Determine the [x, y] coordinate at the center of the cell enclosing the given text.  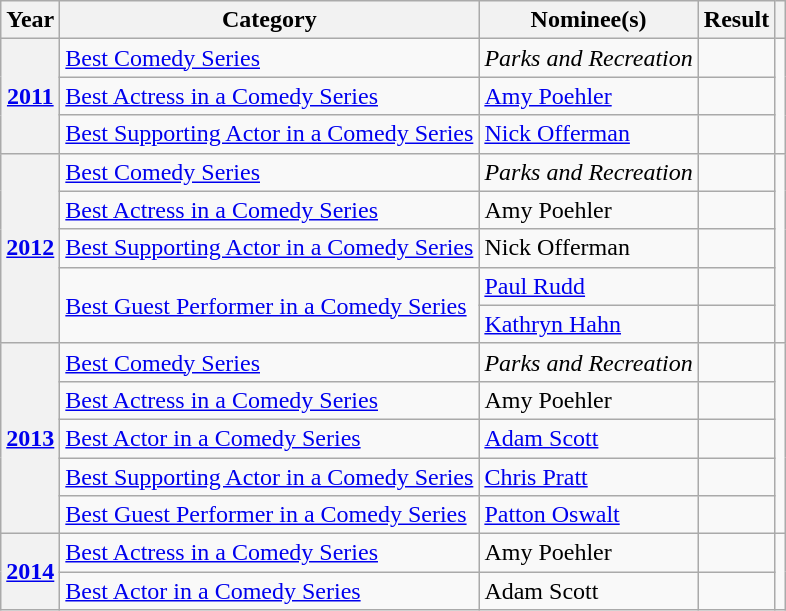
Nominee(s) [588, 20]
Category [270, 20]
Year [30, 20]
2011 [30, 96]
2012 [30, 248]
Patton Oswalt [588, 515]
2013 [30, 438]
Kathryn Hahn [588, 324]
Result [736, 20]
Chris Pratt [588, 477]
2014 [30, 572]
Paul Rudd [588, 286]
